Scan for the cell matching the given text and deliver its [x, y] coordinate at center. 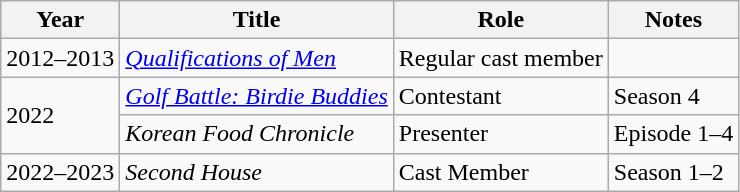
Season 1–2 [673, 172]
Cast Member [500, 172]
Presenter [500, 134]
Second House [256, 172]
Golf Battle: Birdie Buddies [256, 96]
Qualifications of Men [256, 58]
Notes [673, 20]
Role [500, 20]
2012–2013 [60, 58]
2022–2023 [60, 172]
Contestant [500, 96]
Year [60, 20]
Episode 1–4 [673, 134]
Korean Food Chronicle [256, 134]
Regular cast member [500, 58]
Title [256, 20]
2022 [60, 115]
Season 4 [673, 96]
